Locate the cell with the specified text and output its [x, y] center coordinate. 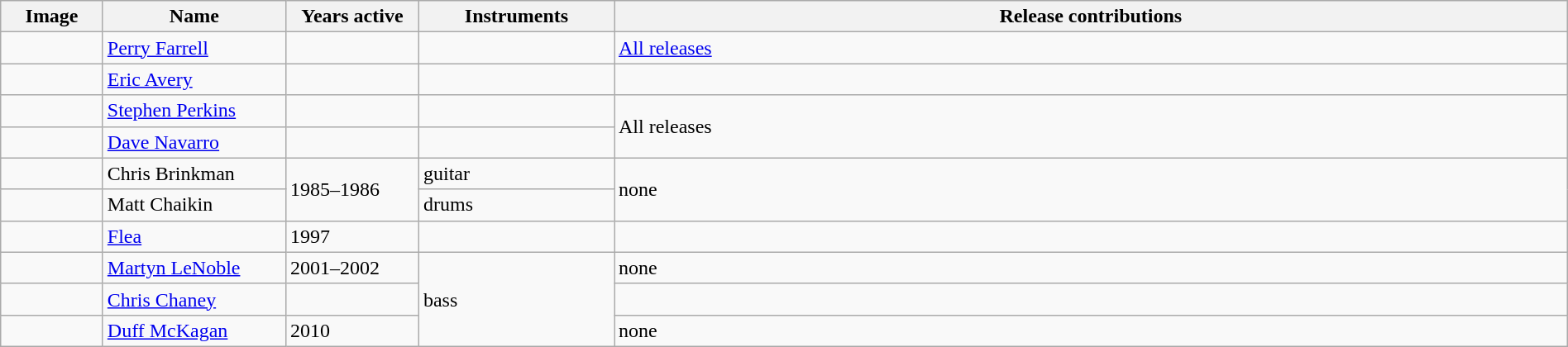
Years active [352, 17]
guitar [516, 173]
Perry Farrell [194, 48]
Name [194, 17]
Stephen Perkins [194, 111]
1997 [352, 236]
Martyn LeNoble [194, 268]
Flea [194, 236]
Release contributions [1090, 17]
Dave Navarro [194, 142]
Duff McKagan [194, 330]
1985–1986 [352, 189]
Eric Avery [194, 79]
bass [516, 299]
2010 [352, 330]
Chris Chaney [194, 299]
2001–2002 [352, 268]
Instruments [516, 17]
Image [52, 17]
drums [516, 205]
Matt Chaikin [194, 205]
Chris Brinkman [194, 173]
